Extract the (X, Y) coordinate from the center of the cell holding the provided text.  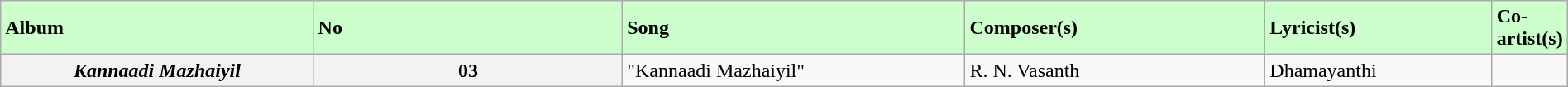
Kannaadi Mazhaiyil (157, 70)
R. N. Vasanth (1115, 70)
Song (794, 28)
Dhamayanthi (1379, 70)
Co-artist(s) (1530, 28)
Lyricist(s) (1379, 28)
03 (468, 70)
No (468, 28)
"Kannaadi Mazhaiyil" (794, 70)
Album (157, 28)
Composer(s) (1115, 28)
